Find where the given text appears and provide that cell's center as [x, y] coordinate. 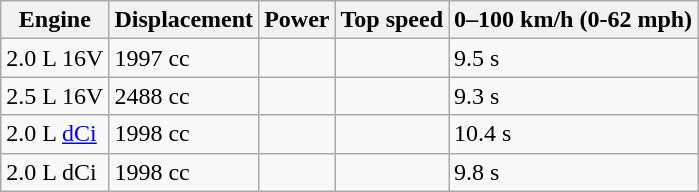
Top speed [392, 20]
0–100 km/h (0-62 mph) [574, 20]
Displacement [184, 20]
2488 cc [184, 96]
Engine [55, 20]
2.5 L 16V [55, 96]
2.0 L 16V [55, 58]
9.8 s [574, 172]
9.5 s [574, 58]
1997 cc [184, 58]
Power [297, 20]
10.4 s [574, 134]
9.3 s [574, 96]
